Extract the [x, y] coordinate from the center of the cell holding the provided text.  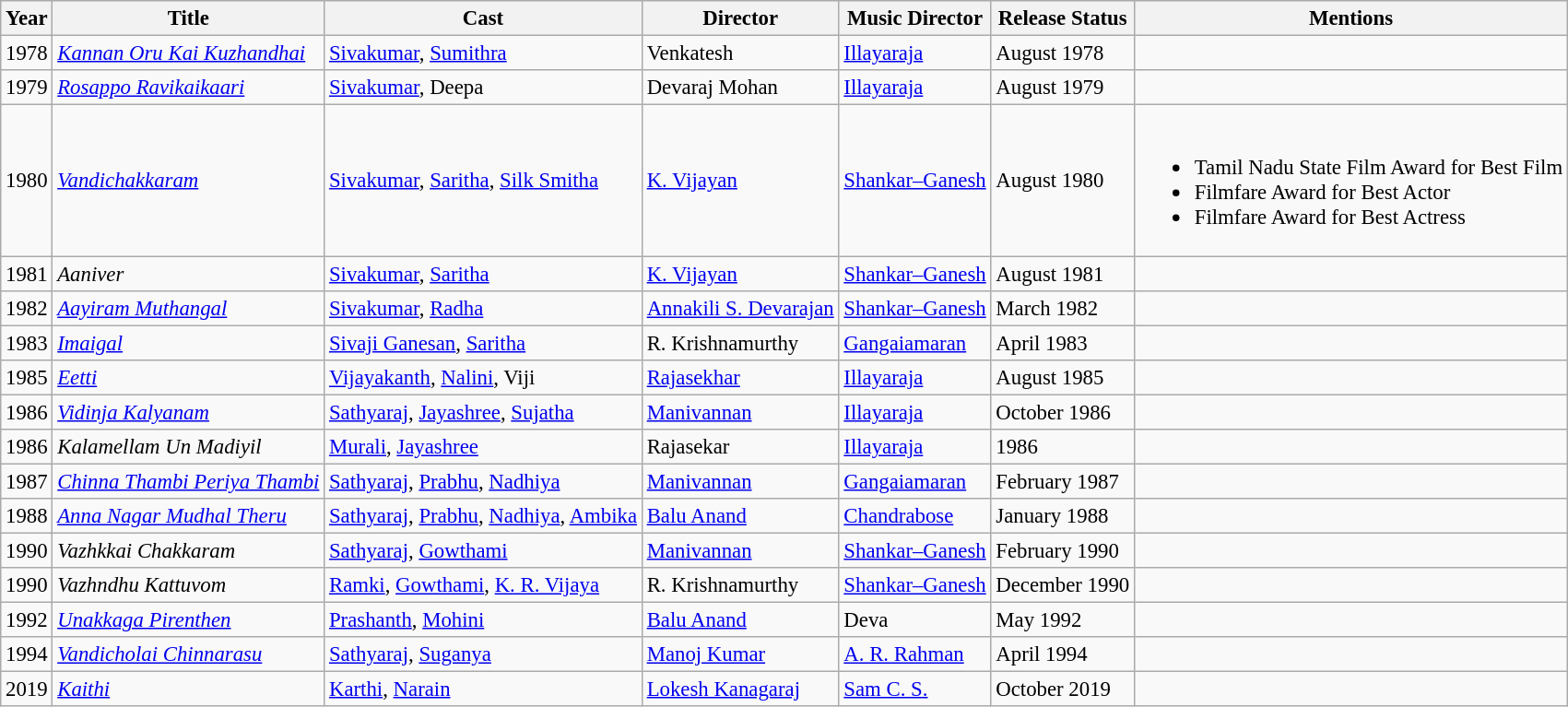
1981 [27, 274]
January 1988 [1062, 516]
Manoj Kumar [740, 654]
Tamil Nadu State Film Award for Best FilmFilmfare Award for Best ActorFilmfare Award for Best Actress [1350, 181]
Aaniver [188, 274]
Eetti [188, 378]
Sivakumar, Saritha [483, 274]
Kaithi [188, 689]
1979 [27, 88]
A. R. Rahman [914, 654]
October 1986 [1062, 412]
1980 [27, 181]
April 1994 [1062, 654]
Venkatesh [740, 53]
Sivakumar, Sumithra [483, 53]
February 1987 [1062, 481]
Chandrabose [914, 516]
Rosappo Ravikaikaari [188, 88]
Annakili S. Devarajan [740, 308]
August 1979 [1062, 88]
Sivakumar, Saritha, Silk Smitha [483, 181]
Unakkaga Pirenthen [188, 620]
Sam C. S. [914, 689]
Cast [483, 18]
Sathyaraj, Jayashree, Sujatha [483, 412]
August 1985 [1062, 378]
Director [740, 18]
Chinna Thambi Periya Thambi [188, 481]
Sathyaraj, Suganya [483, 654]
2019 [27, 689]
1987 [27, 481]
Sivakumar, Deepa [483, 88]
April 1983 [1062, 343]
August 1978 [1062, 53]
Sathyaraj, Prabhu, Nadhiya, Ambika [483, 516]
Year [27, 18]
Ramki, Gowthami, K. R. Vijaya [483, 585]
Music Director [914, 18]
Sivakumar, Radha [483, 308]
1992 [27, 620]
Sathyaraj, Prabhu, Nadhiya [483, 481]
August 1981 [1062, 274]
Lokesh Kanagaraj [740, 689]
Vandichakkaram [188, 181]
Vazhkkai Chakkaram [188, 551]
Imaigal [188, 343]
February 1990 [1062, 551]
Sivaji Ganesan, Saritha [483, 343]
1988 [27, 516]
Vijayakanth, Nalini, Viji [483, 378]
Title [188, 18]
Release Status [1062, 18]
Rajasekar [740, 447]
March 1982 [1062, 308]
1983 [27, 343]
May 1992 [1062, 620]
Rajasekhar [740, 378]
1985 [27, 378]
Deva [914, 620]
Anna Nagar Mudhal Theru [188, 516]
Mentions [1350, 18]
1978 [27, 53]
Kannan Oru Kai Kuzhandhai [188, 53]
Vidinja Kalyanam [188, 412]
December 1990 [1062, 585]
August 1980 [1062, 181]
Prashanth, Mohini [483, 620]
Murali, Jayashree [483, 447]
Vandicholai Chinnarasu [188, 654]
Devaraj Mohan [740, 88]
Karthi, Narain [483, 689]
1994 [27, 654]
Aayiram Muthangal [188, 308]
1982 [27, 308]
Sathyaraj, Gowthami [483, 551]
Vazhndhu Kattuvom [188, 585]
October 2019 [1062, 689]
Kalamellam Un Madiyil [188, 447]
